For the text-containing cell, return its midpoint in [x, y] coordinate format. 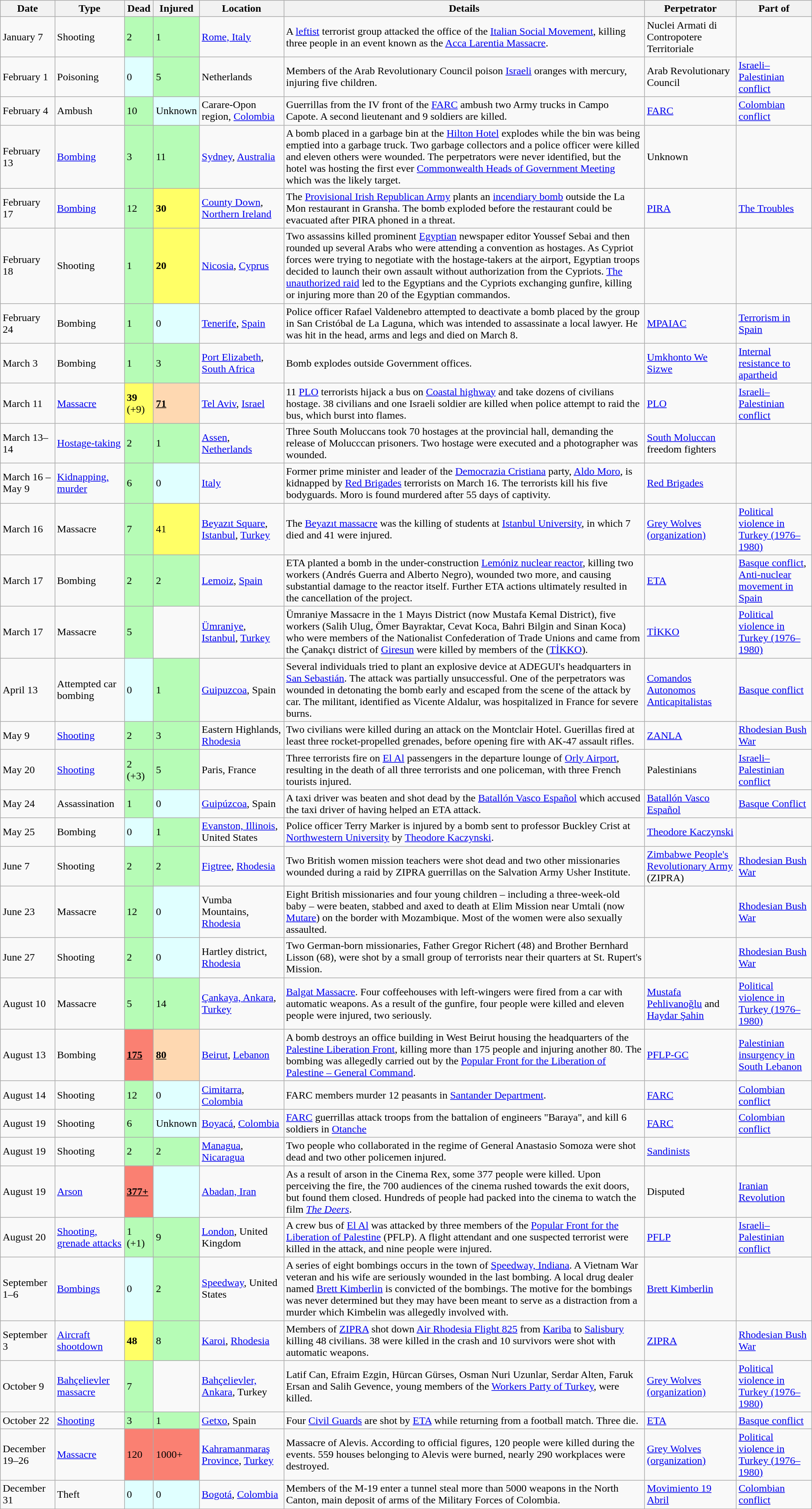
FARC members murder 12 peasants in Santander Department. [464, 1095]
Location [242, 9]
Port Elizabeth, South Africa [242, 363]
PFLP [691, 1237]
Kidnapping, murder [89, 483]
Arab Revolutionary Council [691, 77]
48 [139, 1341]
Bahçelievler massacre [89, 1387]
14 [177, 1003]
10 [139, 111]
Carare-Opon region, Colombia [242, 111]
February 24 [28, 323]
December 19–26 [28, 1454]
Brett Kimberlin [691, 1289]
May 24 [28, 804]
Hartley district, Rhodesia [242, 958]
April 13 [28, 690]
Managua, Nicaragua [242, 1151]
Assen, Netherlands [242, 443]
June 23 [28, 912]
Shooting, grenade attacks [89, 1237]
Evanston, Illinois, United States [242, 832]
Figtree, Rhodesia [242, 866]
Four Civil Guards are shot by ETA while returning from a football match. Three die. [464, 1420]
Abadan, Iran [242, 1191]
March 11 [28, 403]
Çankaya, Ankara, Turkey [242, 1003]
Red Brigades [691, 483]
Police officer Terry Marker is injured by a bomb sent to professor Buckley Crist at Northwestern University by Theodore Kaczynski. [464, 832]
County Down, Northern Ireland [242, 208]
August 20 [28, 1237]
March 3 [28, 363]
Details [464, 9]
Kahramanmaraş Province, Turkey [242, 1454]
39 (+9) [139, 403]
Karoi, Rhodesia [242, 1341]
71 [177, 403]
May 20 [28, 770]
20 [177, 266]
PLO [691, 403]
Theodore Kaczynski [691, 832]
Nuclei Armati di Contropotere Territoriale [691, 37]
11 [177, 157]
30 [177, 208]
Bomb explodes outside Government offices. [464, 363]
Basque Conflict [774, 804]
Guipúzcoa, Spain [242, 804]
Rome, Italy [242, 37]
Nicosia, Cyprus [242, 266]
February 18 [28, 266]
August 13 [28, 1055]
Date [28, 9]
Palestinian insurgency in South Lebanon [774, 1055]
Internal resistance to apartheid [774, 363]
Vumba Mountains, Rhodesia [242, 912]
377+ [139, 1191]
The Troubles [774, 208]
February 17 [28, 208]
South Moluccan freedom fighters [691, 443]
Italy [242, 483]
August 14 [28, 1095]
Assassination [89, 804]
June 7 [28, 866]
Type [89, 9]
80 [177, 1055]
February 4 [28, 111]
Iranian Revolution [774, 1191]
Umkhonto We Sizwe [691, 363]
Netherlands [242, 77]
Guipuzcoa, Spain [242, 690]
Members of the M-19 enter a tunnel steal more than 5000 weapons in the North Canton, main deposit of arms of the Military Forces of Colombia. [464, 1494]
Ambush [89, 111]
Disputed [691, 1191]
Aircraft shootdown [89, 1341]
PIRA [691, 208]
Dead [139, 9]
Speedway, United States [242, 1289]
A leftist terrorist group attacked the office of the Italian Social Movement, killing three people in an event known as the Acca Larentia Massacre. [464, 37]
Hostage-taking [89, 443]
Paris, France [242, 770]
September 3 [28, 1341]
1000+ [177, 1454]
9 [177, 1237]
May 25 [28, 832]
Mustafa Pehlivanoğlu and Haydar Şahin [691, 1003]
Members of the Arab Revolutionary Council poison Israeli oranges with mercury, injuring five children. [464, 77]
Part of [774, 9]
120 [139, 1454]
Perpetrator [691, 9]
FARC guerrillas attack troops from the battalion of engineers "Baraya", and kill 6 soldiers in Otanche [464, 1123]
1 (+1) [139, 1237]
Batallón Vasco Español [691, 804]
Getxo, Spain [242, 1420]
Bombings [89, 1289]
TİKKO [691, 633]
Bahçelievler, Ankara, Turkey [242, 1387]
September 1–6 [28, 1289]
Theft [89, 1494]
8 [177, 1341]
Terrorism in Spain [774, 323]
Comandos Autonomos Anticapitalistas [691, 690]
2 (+3) [139, 770]
December 31 [28, 1494]
ZANLA [691, 736]
June 27 [28, 958]
October 22 [28, 1420]
Tenerife, Spain [242, 323]
Ümraniye, Istanbul, Turkey [242, 633]
A taxi driver was beaten and shot dead by the Batallón Vasco Español which accused the taxi driver of having helped an ETA attack. [464, 804]
Two people who collaborated in the regime of General Anastasio Somoza were shot dead and two other policemen injured. [464, 1151]
Lemoiz, Spain [242, 581]
Beyazıt Square, Istanbul, Turkey [242, 529]
41 [177, 529]
Tel Aviv, Israel [242, 403]
Sandinists [691, 1151]
ZIPRA [691, 1341]
Bogotá, Colombia [242, 1494]
Basque conflict, Anti-nuclear movement in Spain [774, 581]
Guerrillas from the IV front of the FARC ambush two Army trucks in Campo Capote. A second lieutenant and 9 soldiers are killed. [464, 111]
Movimiento 19 Abril [691, 1494]
Sydney, Australia [242, 157]
March 13–14 [28, 443]
Eastern Highlands, Rhodesia [242, 736]
Poisoning [89, 77]
The Beyazıt massacre was the killing of students at Istanbul University, in which 7 died and 41 were injured. [464, 529]
March 16 [28, 529]
February 13 [28, 157]
Zimbabwe People's Revolutionary Army (ZIPRA) [691, 866]
August 10 [28, 1003]
Attempted car bombing [89, 690]
February 1 [28, 77]
Beirut, Lebanon [242, 1055]
MPAIAC [691, 323]
PFLP-GC [691, 1055]
Cimitarra, Colombia [242, 1095]
Boyacá, Colombia [242, 1123]
October 9 [28, 1387]
Injured [177, 9]
January 7 [28, 37]
Arson [89, 1191]
London, United Kingdom [242, 1237]
March 16 – May 9 [28, 483]
Palestinians [691, 770]
May 9 [28, 736]
175 [139, 1055]
